Find where the given text appears and provide that cell's center as (x, y) coordinate. 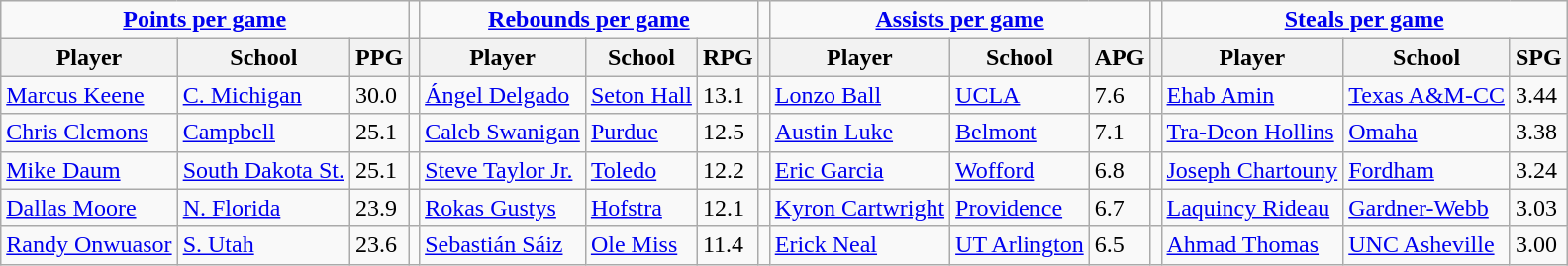
N. Florida (263, 208)
7.6 (1120, 95)
12.5 (728, 133)
Rokas Gustys (503, 208)
23.6 (380, 245)
3.44 (1538, 95)
7.1 (1120, 133)
Tra-Deon Hollins (1252, 133)
3.03 (1538, 208)
Steals per game (1364, 20)
Fordham (1427, 170)
Ole Miss (641, 245)
Rebounds per game (589, 20)
APG (1120, 57)
South Dakota St. (263, 170)
3.38 (1538, 133)
Hofstra (641, 208)
Texas A&M-CC (1427, 95)
Erick Neal (859, 245)
Ehab Amin (1252, 95)
Ángel Delgado (503, 95)
6.7 (1120, 208)
Sebastián Sáiz (503, 245)
Mike Daum (89, 170)
12.2 (728, 170)
30.0 (380, 95)
3.24 (1538, 170)
Lonzo Ball (859, 95)
6.8 (1120, 170)
23.9 (380, 208)
Points per game (205, 20)
Eric Garcia (859, 170)
Omaha (1427, 133)
Belmont (1020, 133)
3.00 (1538, 245)
11.4 (728, 245)
S. Utah (263, 245)
Chris Clemons (89, 133)
6.5 (1120, 245)
13.1 (728, 95)
Purdue (641, 133)
PPG (380, 57)
Laquincy Rideau (1252, 208)
Joseph Chartouny (1252, 170)
Toledo (641, 170)
Wofford (1020, 170)
Campbell (263, 133)
Ahmad Thomas (1252, 245)
Steve Taylor Jr. (503, 170)
Assists per game (960, 20)
UCLA (1020, 95)
Marcus Keene (89, 95)
Caleb Swanigan (503, 133)
Kyron Cartwright (859, 208)
UNC Asheville (1427, 245)
Randy Onwuasor (89, 245)
Dallas Moore (89, 208)
Austin Luke (859, 133)
Gardner-Webb (1427, 208)
Seton Hall (641, 95)
C. Michigan (263, 95)
UT Arlington (1020, 245)
SPG (1538, 57)
12.1 (728, 208)
RPG (728, 57)
Providence (1020, 208)
